Capture the cell that displays the provided text and extract its [X, Y] central coordinate. 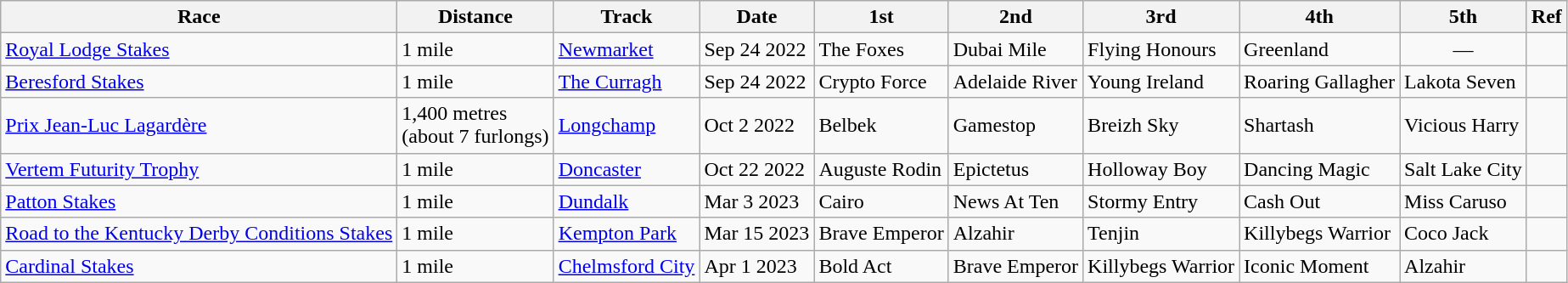
5th [1464, 17]
Chelmsford City [627, 266]
Flying Honours [1161, 49]
Prix Jean-Luc Lagardère [199, 126]
Iconic Moment [1319, 266]
Road to the Kentucky Derby Conditions Stakes [199, 234]
Belbek [881, 126]
1,400 metres(about 7 furlongs) [475, 126]
Vicious Harry [1464, 126]
Bold Act [881, 266]
— [1464, 49]
Royal Lodge Stakes [199, 49]
Tenjin [1161, 234]
Miss Caruso [1464, 201]
Cairo [881, 201]
Dundalk [627, 201]
1st [881, 17]
Young Ireland [1161, 82]
Beresford Stakes [199, 82]
Mar 3 2023 [757, 201]
Holloway Boy [1161, 169]
The Curragh [627, 82]
2nd [1015, 17]
The Foxes [881, 49]
Greenland [1319, 49]
Adelaide River [1015, 82]
Shartash [1319, 126]
4th [1319, 17]
Race [199, 17]
Coco Jack [1464, 234]
Mar 15 2023 [757, 234]
Date [757, 17]
Cardinal Stakes [199, 266]
Newmarket [627, 49]
Ref [1547, 17]
Dubai Mile [1015, 49]
Gamestop [1015, 126]
Breizh Sky [1161, 126]
Roaring Gallagher [1319, 82]
Stormy Entry [1161, 201]
Distance [475, 17]
Kempton Park [627, 234]
Salt Lake City [1464, 169]
Cash Out [1319, 201]
Dancing Magic [1319, 169]
Vertem Futurity Trophy [199, 169]
Epictetus [1015, 169]
Oct 2 2022 [757, 126]
Longchamp [627, 126]
Track [627, 17]
Crypto Force [881, 82]
Patton Stakes [199, 201]
3rd [1161, 17]
News At Ten [1015, 201]
Auguste Rodin [881, 169]
Lakota Seven [1464, 82]
Apr 1 2023 [757, 266]
Doncaster [627, 169]
Oct 22 2022 [757, 169]
